Locate the cell with the specified text and output its (X, Y) center coordinate. 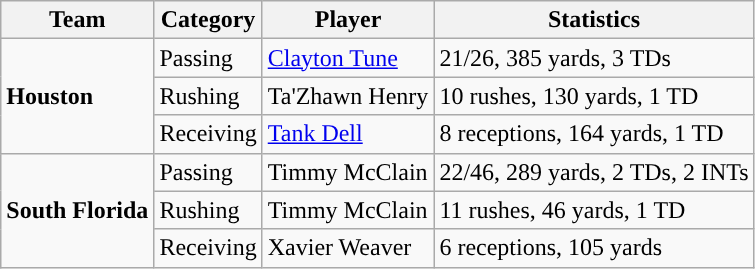
11 rushes, 46 yards, 1 TD (594, 210)
Ta'Zhawn Henry (348, 96)
Xavier Weaver (348, 248)
21/26, 385 yards, 3 TDs (594, 58)
Statistics (594, 20)
6 receptions, 105 yards (594, 248)
10 rushes, 130 yards, 1 TD (594, 96)
22/46, 289 yards, 2 TDs, 2 INTs (594, 172)
Clayton Tune (348, 58)
Category (208, 20)
Tank Dell (348, 134)
Team (78, 20)
Houston (78, 96)
Player (348, 20)
8 receptions, 164 yards, 1 TD (594, 134)
South Florida (78, 210)
